Provide the [x, y] coordinate of the cell's center where the given text is located.  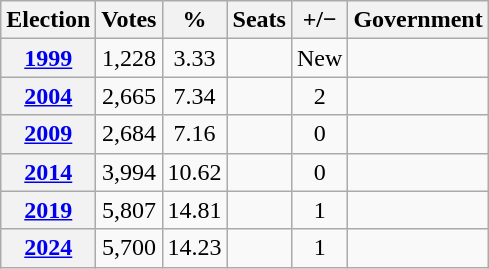
2 [319, 96]
14.81 [194, 210]
1999 [48, 58]
2024 [48, 248]
New [319, 58]
% [194, 20]
Votes [129, 20]
Seats [259, 20]
2,684 [129, 134]
7.16 [194, 134]
5,807 [129, 210]
+/− [319, 20]
14.23 [194, 248]
2004 [48, 96]
2014 [48, 172]
10.62 [194, 172]
3.33 [194, 58]
5,700 [129, 248]
7.34 [194, 96]
2009 [48, 134]
Government [418, 20]
3,994 [129, 172]
1,228 [129, 58]
2019 [48, 210]
Election [48, 20]
2,665 [129, 96]
